Output the [X, Y] coordinate of the center of the cell containing the given text.  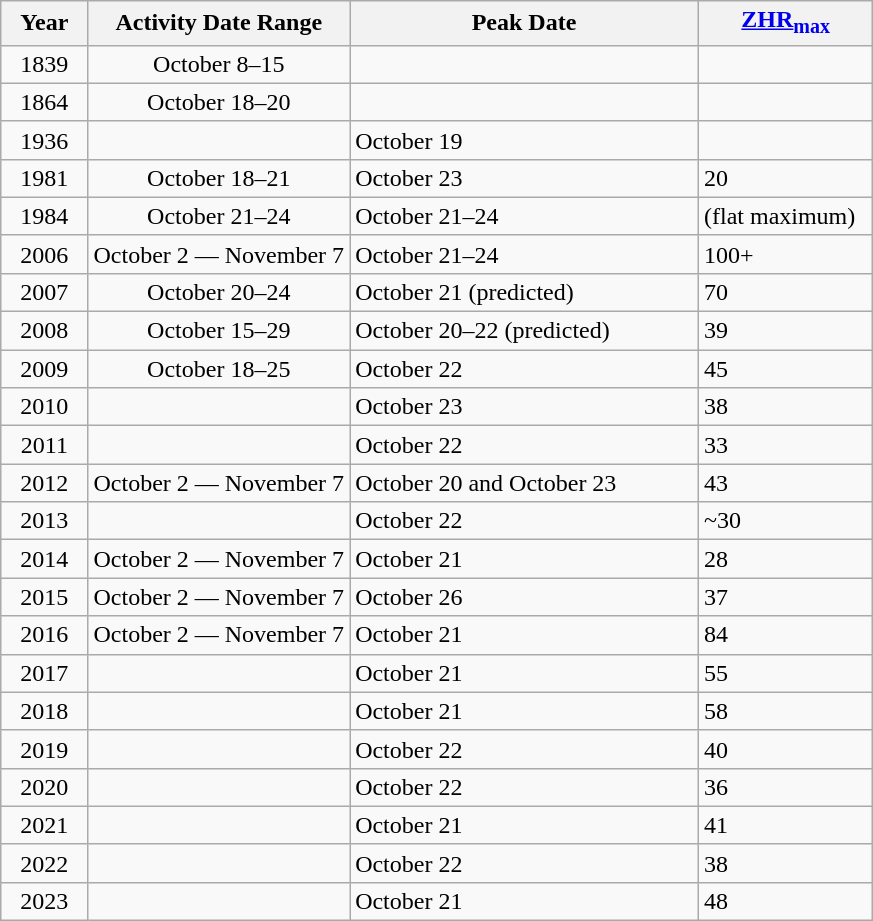
33 [785, 445]
Peak Date [524, 23]
48 [785, 901]
October 20 and October 23 [524, 483]
(flat maximum) [785, 216]
October 20–22 (predicted) [524, 331]
39 [785, 331]
70 [785, 292]
58 [785, 711]
2018 [44, 711]
2013 [44, 521]
~30 [785, 521]
2017 [44, 673]
2020 [44, 787]
October 20–24 [219, 292]
1936 [44, 140]
2007 [44, 292]
100+ [785, 254]
1981 [44, 178]
2019 [44, 749]
1864 [44, 102]
October 19 [524, 140]
2010 [44, 407]
2011 [44, 445]
43 [785, 483]
2006 [44, 254]
1839 [44, 64]
October 8–15 [219, 64]
45 [785, 369]
2015 [44, 597]
1984 [44, 216]
2012 [44, 483]
Activity Date Range [219, 23]
2014 [44, 559]
October 18–25 [219, 369]
2009 [44, 369]
Year [44, 23]
October 26 [524, 597]
October 21 (predicted) [524, 292]
28 [785, 559]
October 15–29 [219, 331]
ZHRmax [785, 23]
2021 [44, 825]
October 18–20 [219, 102]
40 [785, 749]
37 [785, 597]
41 [785, 825]
2016 [44, 635]
October 18–21 [219, 178]
84 [785, 635]
2008 [44, 331]
2023 [44, 901]
36 [785, 787]
20 [785, 178]
2022 [44, 863]
55 [785, 673]
